Output the (x, y) coordinate of the center of the cell containing the given text.  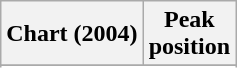
Peakposition (189, 34)
Chart (2004) (72, 34)
